Find where the given text appears and provide that cell's center as [x, y] coordinate. 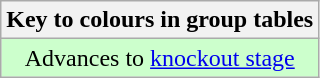
Key to colours in group tables [160, 20]
Advances to knockout stage [160, 58]
